Determine the (x, y) coordinate at the center of the cell enclosing the given text.  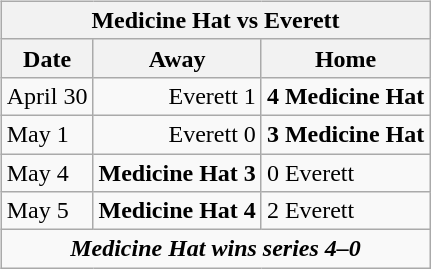
0 Everett (345, 173)
2 Everett (345, 211)
Date (47, 58)
April 30 (47, 96)
May 4 (47, 173)
Medicine Hat 4 (177, 211)
Medicine Hat 3 (177, 173)
Away (177, 58)
3 Medicine Hat (345, 134)
May 5 (47, 211)
4 Medicine Hat (345, 96)
Everett 0 (177, 134)
Everett 1 (177, 96)
Medicine Hat vs Everett (215, 20)
May 1 (47, 134)
Home (345, 58)
Medicine Hat wins series 4–0 (215, 249)
